Return the [X, Y] coordinate for the center point of the cell that contains the specified text.  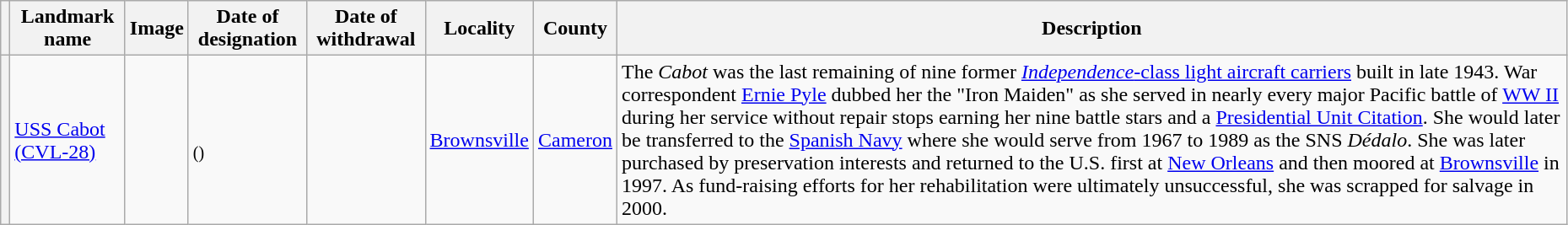
Cameron [575, 140]
Landmark name [67, 29]
USS Cabot (CVL-28) [67, 140]
Date of withdrawal [366, 29]
Image [157, 29]
Brownsville [479, 140]
Description [1091, 29]
() [247, 140]
Date of designation [247, 29]
Locality [479, 29]
County [575, 29]
